Search for the cell housing the specified text and yield its (X, Y) center coordinate. 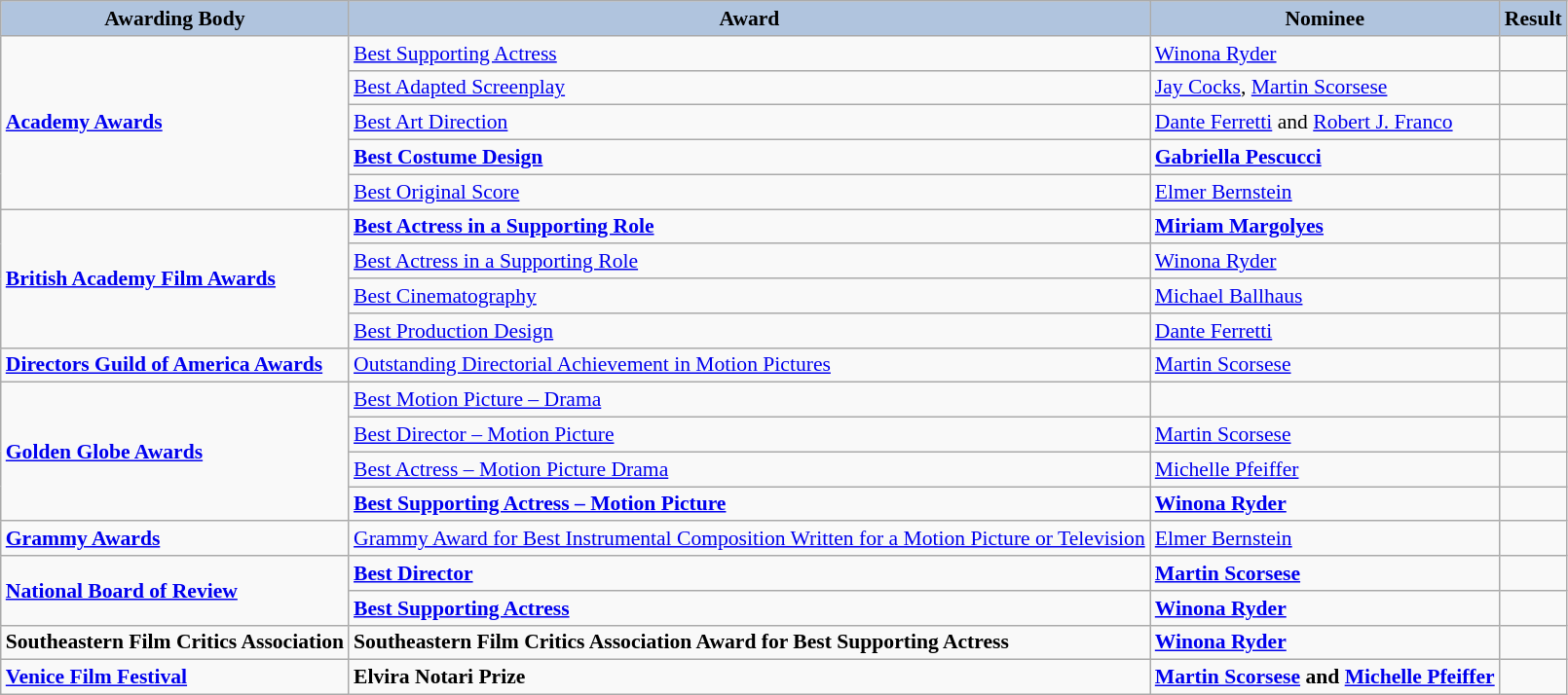
Gabriella Pescucci (1325, 158)
Academy Awards (175, 123)
Southeastern Film Critics Association Award for Best Supporting Actress (750, 642)
Best Cinematography (750, 296)
Directors Guild of America Awards (175, 365)
Martin Scorsese and Michelle Pfeiffer (1325, 677)
Best Production Design (750, 331)
Jay Cocks, Martin Scorsese (1325, 88)
Dante Ferretti and Robert J. Franco (1325, 123)
Michael Ballhaus (1325, 296)
Best Adapted Screenplay (750, 88)
Dante Ferretti (1325, 331)
Best Actress – Motion Picture Drama (750, 469)
Grammy Award for Best Instrumental Composition Written for a Motion Picture or Television (750, 539)
Best Original Score (750, 192)
Golden Globe Awards (175, 452)
Award (750, 18)
Best Director (750, 573)
British Academy Film Awards (175, 278)
National Board of Review (175, 590)
Best Art Direction (750, 123)
Best Motion Picture – Drama (750, 400)
Awarding Body (175, 18)
Result (1533, 18)
Venice Film Festival (175, 677)
Grammy Awards (175, 539)
Best Supporting Actress – Motion Picture (750, 504)
Outstanding Directorial Achievement in Motion Pictures (750, 365)
Michelle Pfeiffer (1325, 469)
Best Costume Design (750, 158)
Elvira Notari Prize (750, 677)
Nominee (1325, 18)
Best Director – Motion Picture (750, 435)
Southeastern Film Critics Association (175, 642)
Miriam Margolyes (1325, 227)
